Return the [x, y] coordinate for the center point of the cell that contains the specified text.  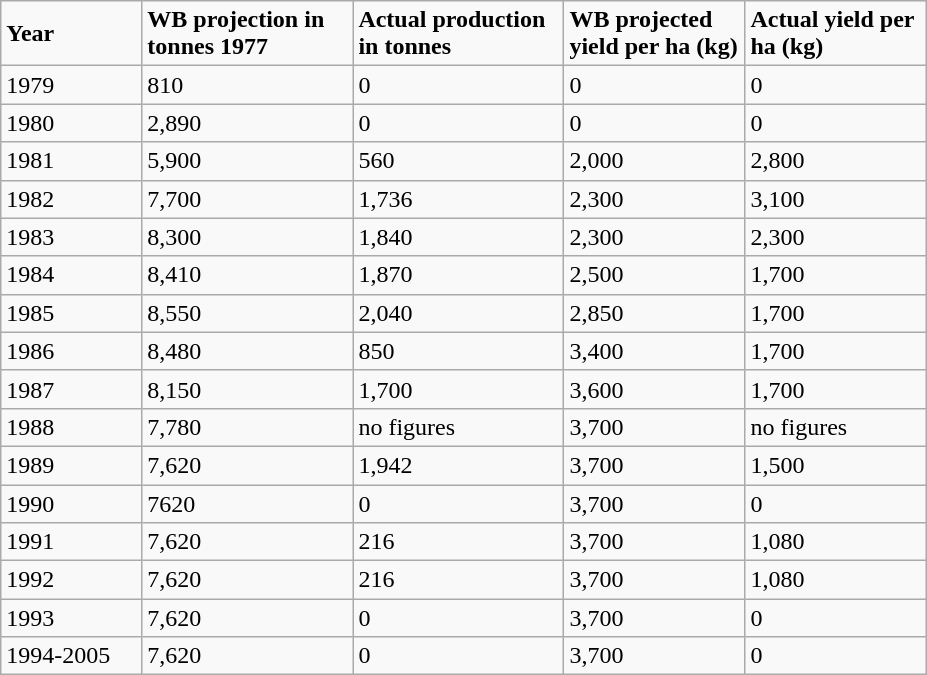
1,736 [458, 199]
8,480 [248, 351]
5,900 [248, 161]
Actual production in tonnes [458, 34]
2,800 [836, 161]
560 [458, 161]
810 [248, 85]
8,410 [248, 275]
1982 [72, 199]
WB projection in tonnes 1977 [248, 34]
1992 [72, 580]
8,150 [248, 389]
7620 [248, 503]
2,850 [654, 313]
1,870 [458, 275]
1989 [72, 465]
850 [458, 351]
1993 [72, 618]
Actual yield per ha (kg) [836, 34]
1981 [72, 161]
8,300 [248, 237]
1979 [72, 85]
2,890 [248, 123]
1994-2005 [72, 656]
2,000 [654, 161]
WB projected yield per ha (kg) [654, 34]
1988 [72, 427]
1,840 [458, 237]
Year [72, 34]
1986 [72, 351]
1983 [72, 237]
7,780 [248, 427]
1987 [72, 389]
1,942 [458, 465]
1984 [72, 275]
1991 [72, 542]
2,500 [654, 275]
1985 [72, 313]
7,700 [248, 199]
3,400 [654, 351]
1980 [72, 123]
1,500 [836, 465]
1990 [72, 503]
2,040 [458, 313]
3,600 [654, 389]
8,550 [248, 313]
3,100 [836, 199]
